Return [x, y] of the center of cell containing provided text 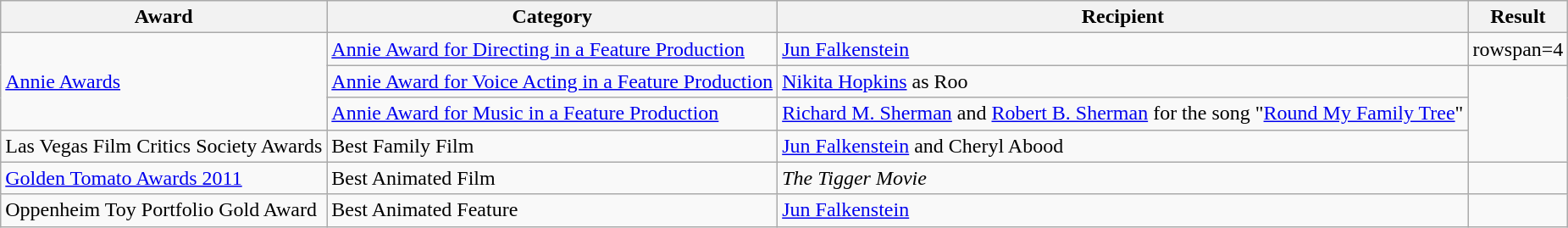
Annie Award for Music in a Feature Production [552, 114]
Las Vegas Film Critics Society Awards [164, 146]
Best Animated Film [552, 178]
Richard M. Sherman and Robert B. Sherman for the song "Round My Family Tree" [1123, 114]
Oppenheim Toy Portfolio Gold Award [164, 210]
Jun Falkenstein and Cheryl Abood [1123, 146]
Recipient [1123, 17]
Golden Tomato Awards 2011 [164, 178]
Result [1518, 17]
Annie Award for Voice Acting in a Feature Production [552, 81]
The Tigger Movie [1123, 178]
Award [164, 17]
Best Animated Feature [552, 210]
Annie Award for Directing in a Feature Production [552, 49]
Annie Awards [164, 81]
Nikita Hopkins as Roo [1123, 81]
Category [552, 17]
Best Family Film [552, 146]
rowspan=4 [1518, 49]
